Scan for the cell matching the given text and deliver its (x, y) coordinate at center. 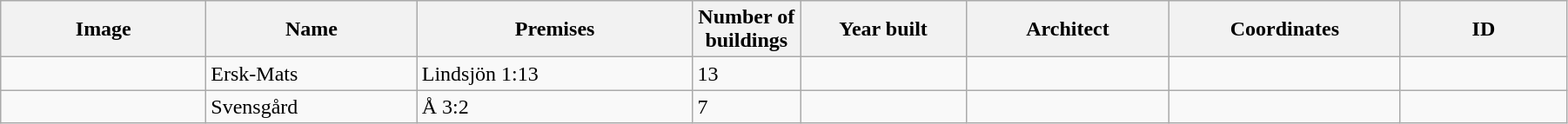
Lindsjön 1:13 (555, 74)
Architect (1069, 29)
7 (747, 107)
Year built (884, 29)
Premises (555, 29)
Coordinates (1284, 29)
Number ofbuildings (747, 29)
Å 3:2 (555, 107)
Image (104, 29)
ID (1483, 29)
Svensgård (312, 107)
Ersk-Mats (312, 74)
Name (312, 29)
13 (747, 74)
